Pinpoint the cell where the given text exists, returning its (x, y) midpoint coordinate. 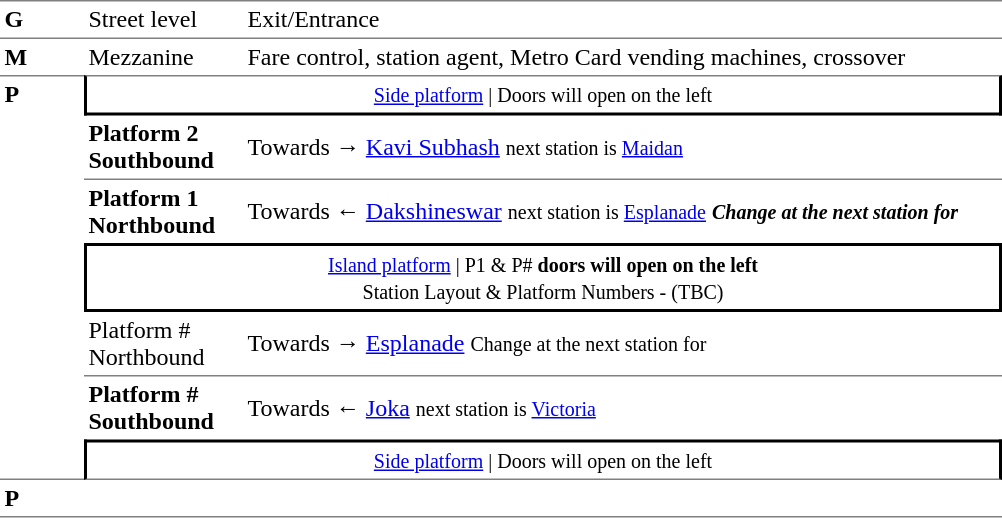
Island platform | P1 & P# doors will open on the left Station Layout & Platform Numbers - (TBC) (543, 278)
Platform 2Southbound (164, 148)
G (42, 20)
M (42, 57)
Street level (164, 20)
Platform 1Northbound (164, 212)
Platform #Southbound (164, 408)
Mezzanine (164, 57)
Platform #Northbound (164, 344)
Exit/Entrance (622, 20)
Fare control, station agent, Metro Card vending machines, crossover (622, 57)
Towards → Esplanade Change at the next station for (622, 344)
Towards → Kavi Subhash next station is Maidan (622, 148)
Towards ← Joka next station is Victoria (622, 408)
Towards ← Dakshineswar next station is Esplanade Change at the next station for (622, 212)
